Search for the cell housing the specified text and yield its [x, y] center coordinate. 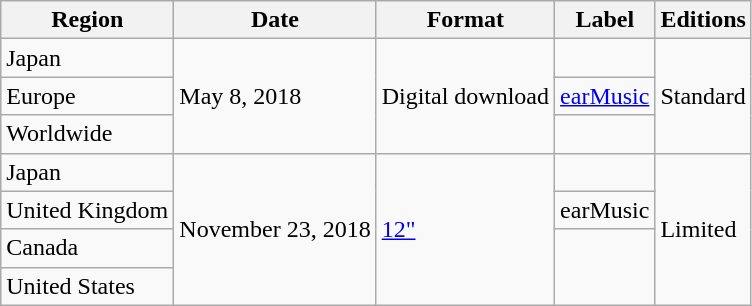
Europe [88, 96]
November 23, 2018 [275, 229]
Format [465, 20]
Region [88, 20]
Date [275, 20]
United Kingdom [88, 210]
May 8, 2018 [275, 96]
Digital download [465, 96]
Limited [703, 229]
Label [605, 20]
12" [465, 229]
Worldwide [88, 134]
United States [88, 286]
Standard [703, 96]
Canada [88, 248]
Editions [703, 20]
